Search for the cell housing the specified text and yield its (x, y) center coordinate. 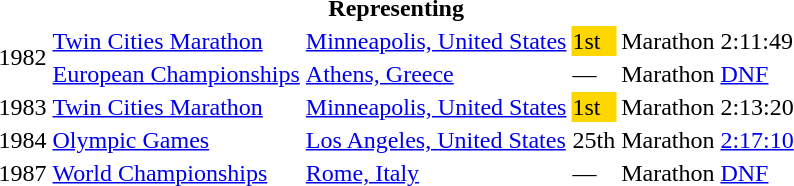
Athens, Greece (436, 74)
25th (594, 140)
European Championships (176, 74)
— (594, 74)
Los Angeles, United States (436, 140)
Olympic Games (176, 140)
